From the cell containing the given text, extract its center point as [x, y] coordinate. 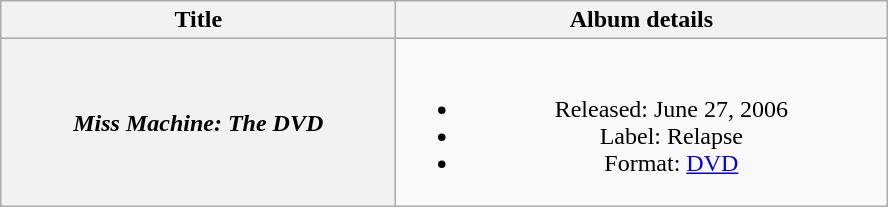
Miss Machine: The DVD [198, 122]
Released: June 27, 2006Label: RelapseFormat: DVD [642, 122]
Title [198, 20]
Album details [642, 20]
